Extract the (X, Y) coordinate from the center of the cell holding the provided text.  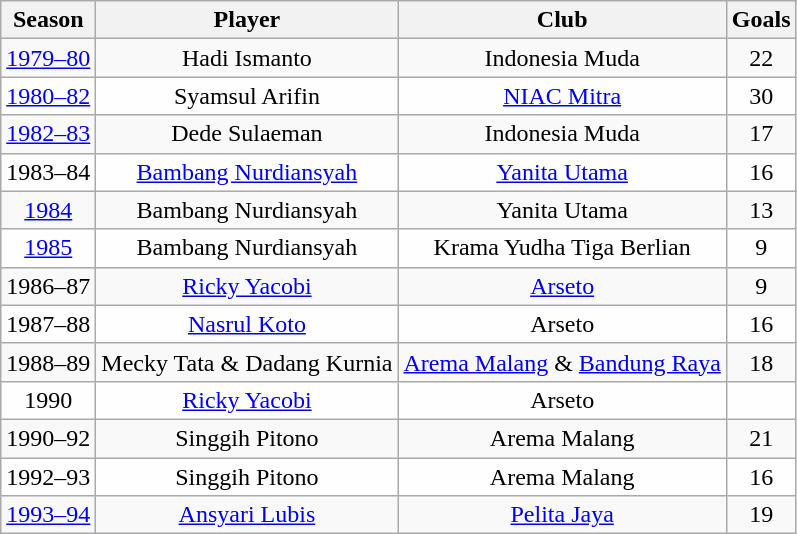
Club (562, 20)
1982–83 (48, 134)
1986–87 (48, 286)
1983–84 (48, 172)
Hadi Ismanto (247, 58)
Krama Yudha Tiga Berlian (562, 248)
NIAC Mitra (562, 96)
22 (761, 58)
1988–89 (48, 362)
18 (761, 362)
19 (761, 515)
1993–94 (48, 515)
1990–92 (48, 438)
13 (761, 210)
Arema Malang & Bandung Raya (562, 362)
30 (761, 96)
21 (761, 438)
1980–82 (48, 96)
Ansyari Lubis (247, 515)
Season (48, 20)
1992–93 (48, 477)
1985 (48, 248)
Pelita Jaya (562, 515)
17 (761, 134)
1987–88 (48, 324)
Mecky Tata & Dadang Kurnia (247, 362)
Player (247, 20)
1984 (48, 210)
1979–80 (48, 58)
Goals (761, 20)
1990 (48, 400)
Nasrul Koto (247, 324)
Syamsul Arifin (247, 96)
Dede Sulaeman (247, 134)
